Identify which cell holds the provided text, then report its [x, y] central coordinate. 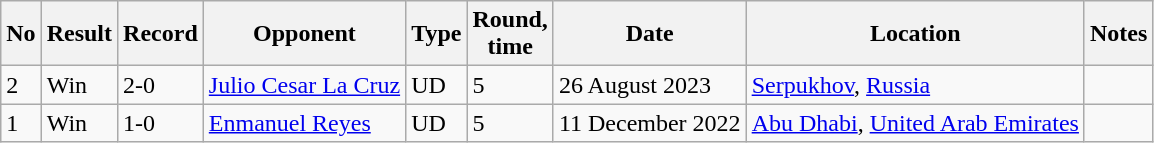
Result [79, 34]
2 [21, 85]
Location [915, 34]
Round,time [510, 34]
11 December 2022 [650, 123]
Serpukhov, Russia [915, 85]
Date [650, 34]
Enmanuel Reyes [304, 123]
Opponent [304, 34]
Abu Dhabi, United Arab Emirates [915, 123]
No [21, 34]
1 [21, 123]
Record [161, 34]
26 August 2023 [650, 85]
Notes [1118, 34]
Type [436, 34]
1-0 [161, 123]
Julio Cesar La Cruz [304, 85]
2-0 [161, 85]
